Identify which cell holds the provided text, then report its (X, Y) central coordinate. 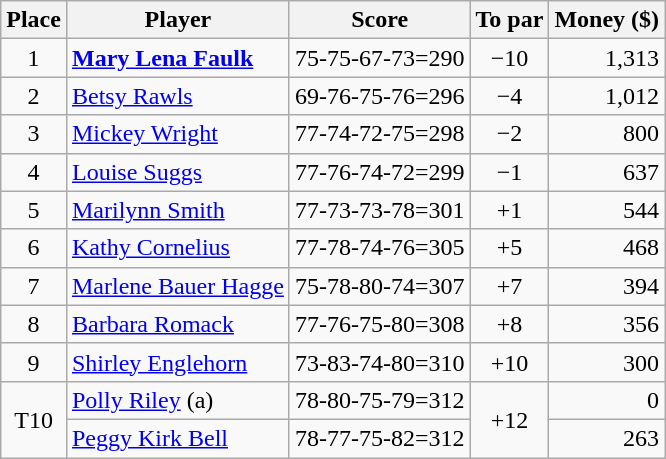
Mary Lena Faulk (178, 58)
78-77-75-82=312 (380, 438)
73-83-74-80=310 (380, 362)
+10 (510, 362)
+8 (510, 324)
7 (34, 286)
Barbara Romack (178, 324)
+1 (510, 210)
−2 (510, 134)
+12 (510, 419)
77-76-75-80=308 (380, 324)
Mickey Wright (178, 134)
−4 (510, 96)
Betsy Rawls (178, 96)
77-74-72-75=298 (380, 134)
8 (34, 324)
394 (607, 286)
2 (34, 96)
75-78-80-74=307 (380, 286)
Player (178, 20)
4 (34, 172)
To par (510, 20)
544 (607, 210)
1 (34, 58)
−1 (510, 172)
−10 (510, 58)
78-80-75-79=312 (380, 400)
Louise Suggs (178, 172)
T10 (34, 419)
+7 (510, 286)
3 (34, 134)
637 (607, 172)
+5 (510, 248)
468 (607, 248)
Peggy Kirk Bell (178, 438)
77-76-74-72=299 (380, 172)
77-78-74-76=305 (380, 248)
Marlene Bauer Hagge (178, 286)
Marilynn Smith (178, 210)
6 (34, 248)
Money ($) (607, 20)
1,012 (607, 96)
9 (34, 362)
Shirley Englehorn (178, 362)
356 (607, 324)
Polly Riley (a) (178, 400)
1,313 (607, 58)
263 (607, 438)
Score (380, 20)
800 (607, 134)
0 (607, 400)
Kathy Cornelius (178, 248)
77-73-73-78=301 (380, 210)
75-75-67-73=290 (380, 58)
69-76-75-76=296 (380, 96)
300 (607, 362)
Place (34, 20)
5 (34, 210)
